Pinpoint the cell where the given text exists, returning its (x, y) midpoint coordinate. 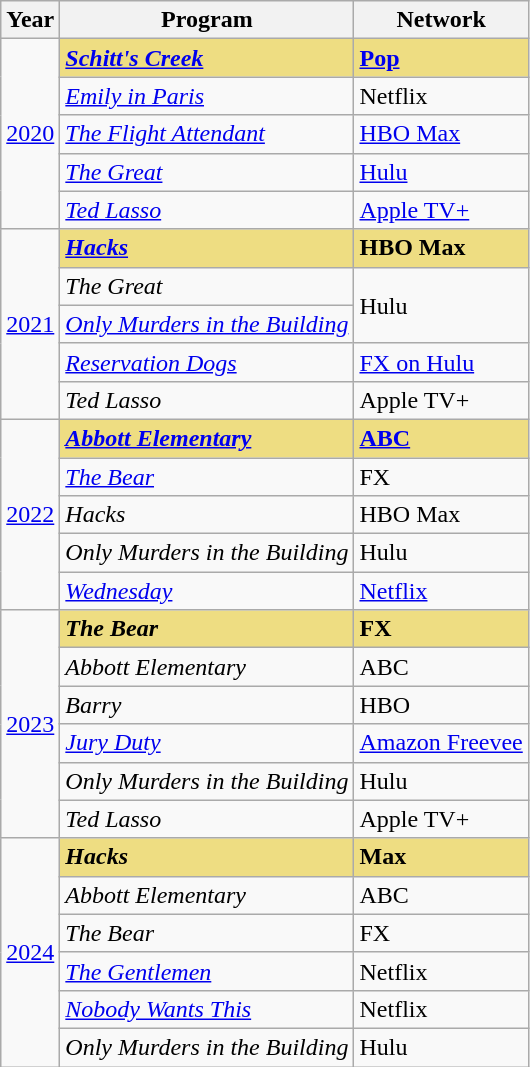
Amazon Freevee (441, 743)
2022 (30, 514)
Jury Duty (207, 743)
Program (207, 20)
Schitt's Creek (207, 58)
2024 (30, 952)
FX on Hulu (441, 362)
Year (30, 20)
Nobody Wants This (207, 1009)
Wednesday (207, 591)
Reservation Dogs (207, 362)
The Flight Attendant (207, 134)
Pop (441, 58)
Max (441, 857)
2023 (30, 724)
Barry (207, 705)
The Gentlemen (207, 971)
2021 (30, 324)
2020 (30, 134)
HBO (441, 705)
Network (441, 20)
Emily in Paris (207, 96)
